Find where the given text appears and provide that cell's center as (x, y) coordinate. 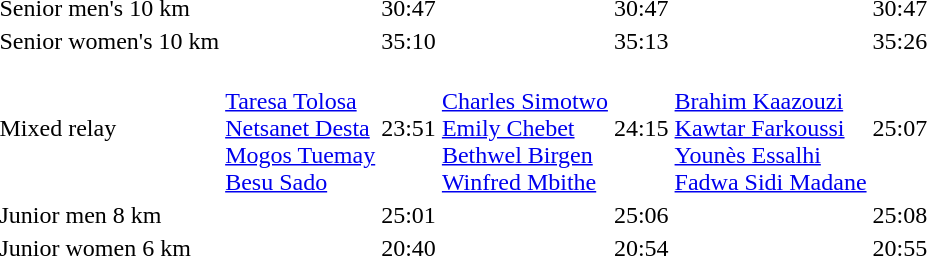
25:01 (409, 215)
Brahim KaazouziKawtar FarkoussiYounès EssalhiFadwa Sidi Madane (770, 128)
35:13 (641, 41)
35:10 (409, 41)
24:15 (641, 128)
Charles SimotwoEmily ChebetBethwel BirgenWinfred Mbithe (524, 128)
25:06 (641, 215)
23:51 (409, 128)
Taresa TolosaNetsanet DestaMogos TuemayBesu Sado (300, 128)
